For the text-containing cell, return its midpoint in (x, y) coordinate format. 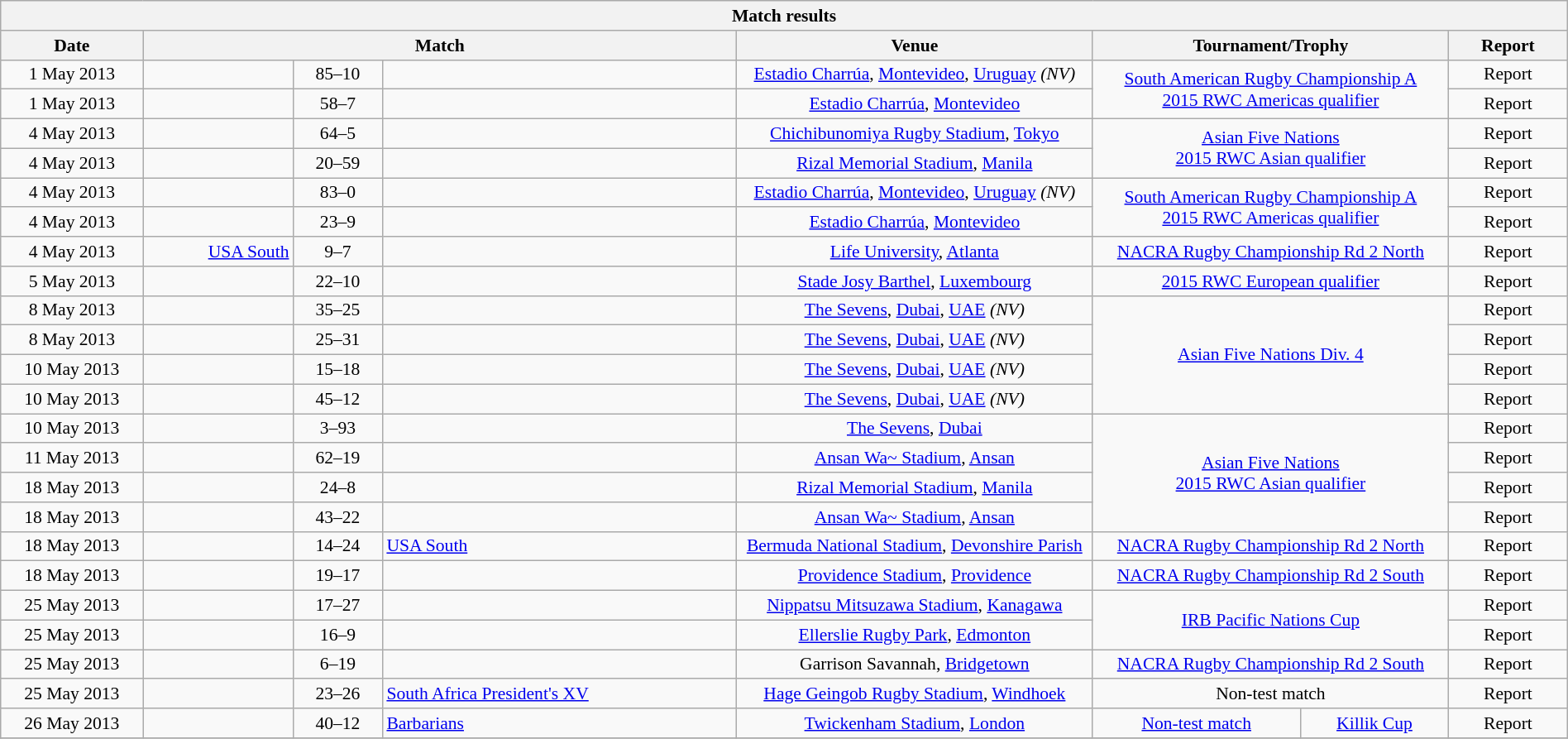
62–19 (338, 458)
58–7 (338, 104)
Life University, Atlanta (915, 252)
6–19 (338, 665)
45–12 (338, 399)
The Sevens, Dubai (915, 429)
26 May 2013 (72, 723)
35–25 (338, 310)
19–17 (338, 576)
Ellerslie Rugby Park, Edmonton (915, 635)
15–18 (338, 370)
Match (440, 46)
Asian Five Nations Div. 4 (1270, 354)
64–5 (338, 134)
Chichibunomiya Rugby Stadium, Tokyo (915, 134)
Match results (784, 16)
23–9 (338, 223)
Tournament/Trophy (1270, 46)
24–8 (338, 487)
Garrison Savannah, Bridgetown (915, 665)
Bermuda National Stadium, Devonshire Parish (915, 546)
16–9 (338, 635)
IRB Pacific Nations Cup (1270, 621)
Barbarians (559, 723)
83–0 (338, 193)
23–26 (338, 694)
3–93 (338, 429)
40–12 (338, 723)
14–24 (338, 546)
9–7 (338, 252)
Stade Josy Barthel, Luxembourg (915, 281)
85–10 (338, 74)
South Africa President's XV (559, 694)
20–59 (338, 163)
Twickenham Stadium, London (915, 723)
Date (72, 46)
17–27 (338, 606)
5 May 2013 (72, 281)
Nippatsu Mitsuzawa Stadium, Kanagawa (915, 606)
11 May 2013 (72, 458)
Killik Cup (1374, 723)
43–22 (338, 517)
25–31 (338, 340)
Providence Stadium, Providence (915, 576)
Hage Geingob Rugby Stadium, Windhoek (915, 694)
2015 RWC European qualifier (1270, 281)
Venue (915, 46)
22–10 (338, 281)
